For the text-containing cell, return its midpoint in (x, y) coordinate format. 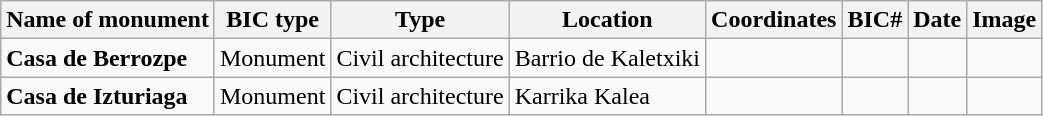
Date (938, 20)
Casa de Berrozpe (108, 58)
BIC# (875, 20)
Barrio de Kaletxiki (607, 58)
Image (1004, 20)
BIC type (272, 20)
Name of monument (108, 20)
Karrika Kalea (607, 96)
Location (607, 20)
Coordinates (774, 20)
Casa de Izturiaga (108, 96)
Type (420, 20)
